For the text-containing cell, return its midpoint in (x, y) coordinate format. 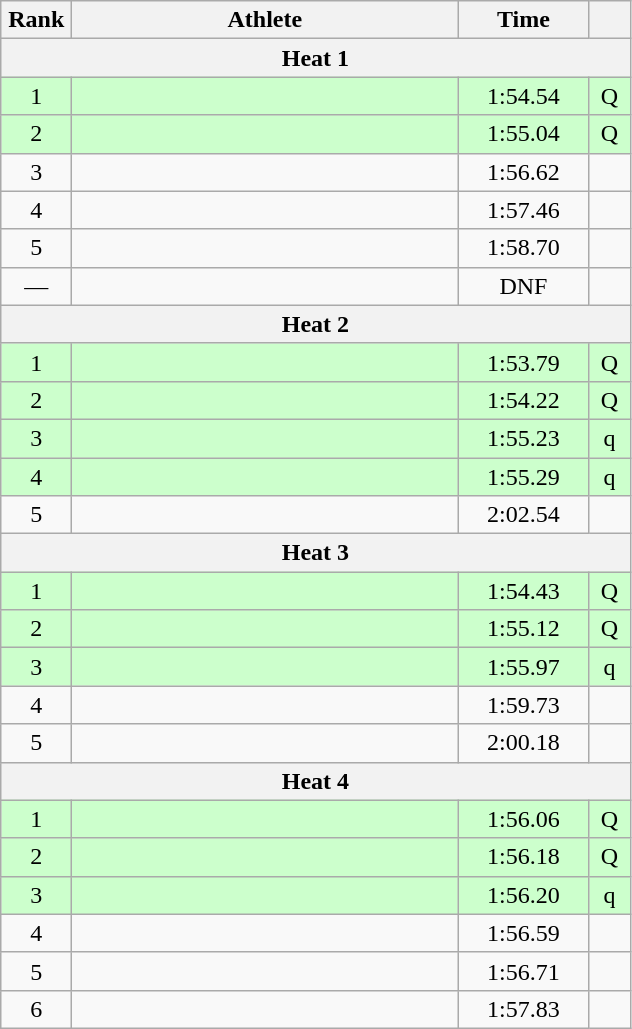
1:56.20 (524, 895)
1:54.22 (524, 400)
Heat 4 (316, 781)
Heat 2 (316, 324)
1:54.54 (524, 96)
1:55.97 (524, 667)
Rank (36, 20)
2:02.54 (524, 515)
1:56.06 (524, 819)
1:56.59 (524, 933)
Heat 3 (316, 553)
DNF (524, 286)
1:55.29 (524, 477)
Time (524, 20)
1:56.18 (524, 857)
Heat 1 (316, 58)
1:57.83 (524, 1009)
1:58.70 (524, 248)
2:00.18 (524, 743)
1:55.04 (524, 134)
1:56.62 (524, 172)
1:57.46 (524, 210)
1:55.23 (524, 438)
1:54.43 (524, 591)
1:53.79 (524, 362)
Athlete (265, 20)
6 (36, 1009)
1:56.71 (524, 971)
— (36, 286)
1:59.73 (524, 705)
1:55.12 (524, 629)
